Locate the cell with the specified text and output its (X, Y) center coordinate. 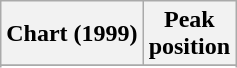
Chart (1999) (72, 34)
Peak position (189, 34)
